Detect which cell encompasses the target text, then output its (X, Y) center coordinate. 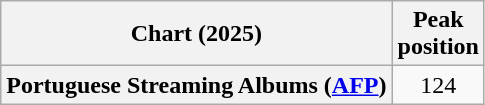
Peakposition (438, 34)
Portuguese Streaming Albums (AFP) (196, 85)
124 (438, 85)
Chart (2025) (196, 34)
